Search for the cell housing the specified text and yield its (x, y) center coordinate. 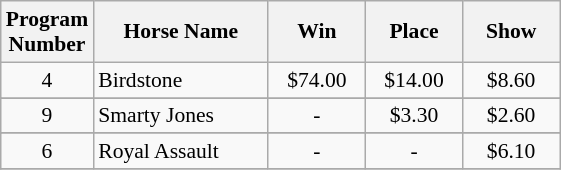
$6.10 (512, 152)
$2.60 (512, 116)
Smarty Jones (180, 116)
Horse Name (180, 32)
$14.00 (414, 80)
4 (47, 80)
Birdstone (180, 80)
Show (512, 32)
6 (47, 152)
9 (47, 116)
Place (414, 32)
$8.60 (512, 80)
Program Number (47, 32)
Win (316, 32)
Royal Assault (180, 152)
$74.00 (316, 80)
$3.30 (414, 116)
